Locate the cell with the specified text and output its (X, Y) center coordinate. 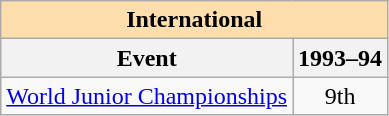
World Junior Championships (147, 96)
1993–94 (340, 58)
International (194, 20)
Event (147, 58)
9th (340, 96)
